Locate the cell with the specified text and output its (x, y) center coordinate. 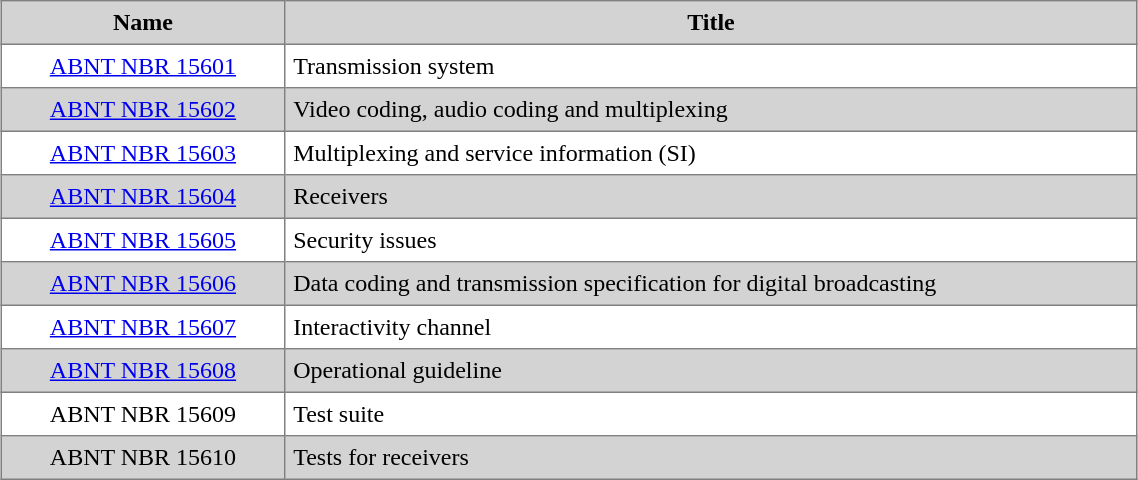
ABNT NBR 15605 (143, 240)
ABNT NBR 15604 (143, 197)
Transmission system (711, 66)
Multiplexing and service information (SI) (711, 153)
Data coding and transmission specification for digital broadcasting (711, 284)
ABNT NBR 15608 (143, 371)
ABNT NBR 15610 (143, 458)
Name (143, 23)
Receivers (711, 197)
ABNT NBR 15603 (143, 153)
Title (711, 23)
Tests for receivers (711, 458)
Interactivity channel (711, 327)
Test suite (711, 414)
ABNT NBR 15601 (143, 66)
ABNT NBR 15602 (143, 110)
ABNT NBR 15606 (143, 284)
ABNT NBR 15609 (143, 414)
Security issues (711, 240)
Video coding, audio coding and multiplexing (711, 110)
Operational guideline (711, 371)
ABNT NBR 15607 (143, 327)
